Pinpoint the cell where the given text exists, returning its [X, Y] midpoint coordinate. 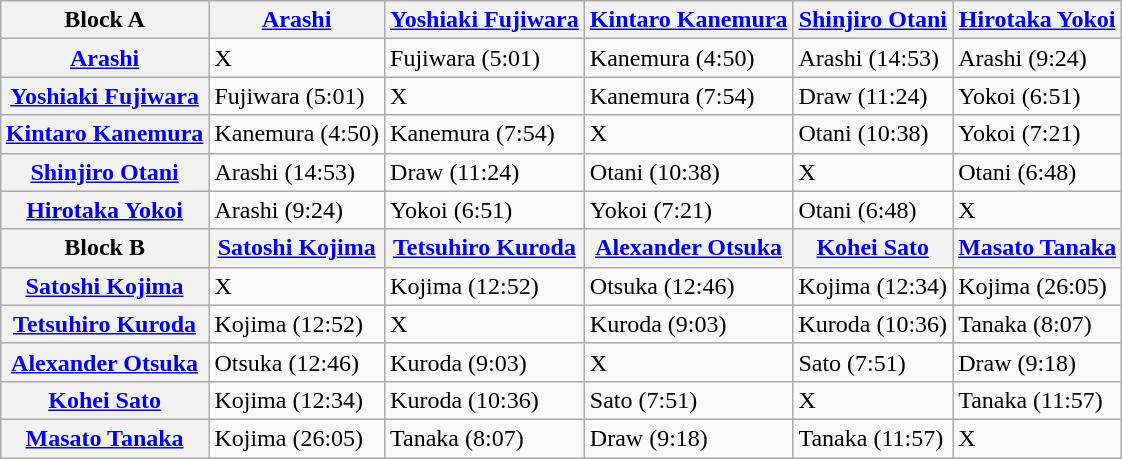
Block A [104, 20]
Block B [104, 248]
